Return the (x, y) coordinate for the center point of the cell that contains the specified text.  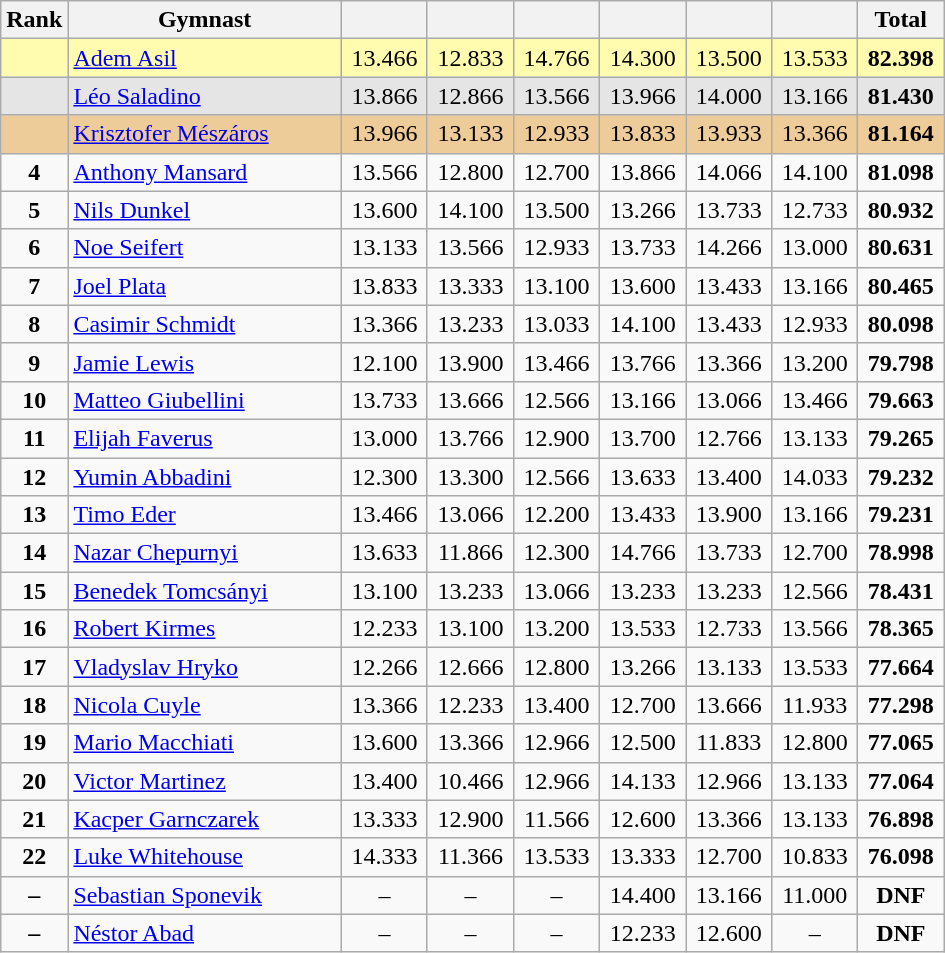
79.265 (901, 438)
76.898 (901, 819)
12 (34, 477)
Adem Asil (205, 58)
14.333 (384, 857)
17 (34, 667)
77.065 (901, 743)
Yumin Abbadini (205, 477)
Krisztofer Mészáros (205, 134)
81.164 (901, 134)
Mario Macchiati (205, 743)
77.298 (901, 705)
13 (34, 515)
14.400 (643, 895)
7 (34, 286)
14.066 (729, 172)
77.064 (901, 781)
10.466 (470, 781)
80.098 (901, 324)
81.430 (901, 96)
19 (34, 743)
Rank (34, 20)
11.566 (557, 819)
Jamie Lewis (205, 362)
15 (34, 591)
14.300 (643, 58)
Benedek Tomcsányi (205, 591)
Néstor Abad (205, 933)
78.365 (901, 629)
79.663 (901, 400)
5 (34, 210)
80.465 (901, 286)
76.098 (901, 857)
13.700 (643, 438)
Total (901, 20)
80.932 (901, 210)
11 (34, 438)
11.366 (470, 857)
Gymnast (205, 20)
Luke Whitehouse (205, 857)
12.500 (643, 743)
Robert Kirmes (205, 629)
8 (34, 324)
10.833 (815, 857)
14.033 (815, 477)
11.833 (729, 743)
12.833 (470, 58)
82.398 (901, 58)
Joel Plata (205, 286)
78.998 (901, 553)
14.133 (643, 781)
12.766 (729, 438)
Victor Martinez (205, 781)
14.266 (729, 248)
10 (34, 400)
79.231 (901, 515)
81.098 (901, 172)
9 (34, 362)
6 (34, 248)
12.200 (557, 515)
11.866 (470, 553)
20 (34, 781)
Léo Saladino (205, 96)
Anthony Mansard (205, 172)
Kacper Garnczarek (205, 819)
4 (34, 172)
13.300 (470, 477)
Nazar Chepurnyi (205, 553)
12.666 (470, 667)
Noe Seifert (205, 248)
Elijah Faverus (205, 438)
Sebastian Sponevik (205, 895)
22 (34, 857)
Matteo Giubellini (205, 400)
18 (34, 705)
14 (34, 553)
12.866 (470, 96)
Vladyslav Hryko (205, 667)
21 (34, 819)
Nils Dunkel (205, 210)
16 (34, 629)
79.798 (901, 362)
77.664 (901, 667)
Nicola Cuyle (205, 705)
13.933 (729, 134)
12.266 (384, 667)
78.431 (901, 591)
11.933 (815, 705)
Timo Eder (205, 515)
80.631 (901, 248)
Casimir Schmidt (205, 324)
12.100 (384, 362)
13.033 (557, 324)
11.000 (815, 895)
14.000 (729, 96)
79.232 (901, 477)
